Extract the [X, Y] coordinate from the center of the cell holding the provided text.  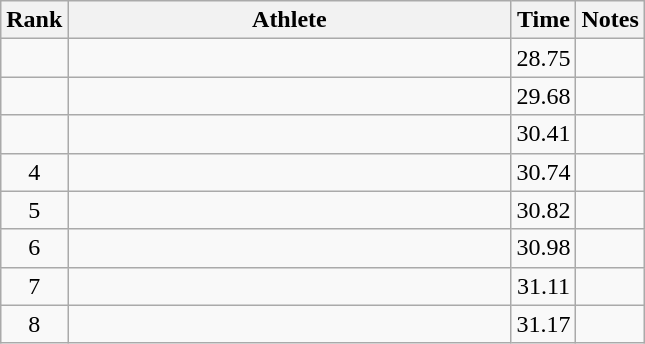
31.17 [544, 324]
29.68 [544, 96]
30.82 [544, 210]
7 [34, 286]
31.11 [544, 286]
6 [34, 248]
Rank [34, 20]
8 [34, 324]
5 [34, 210]
Notes [610, 20]
Time [544, 20]
4 [34, 172]
30.41 [544, 134]
30.74 [544, 172]
28.75 [544, 58]
30.98 [544, 248]
Athlete [290, 20]
